Pinpoint the cell where the given text exists, returning its [x, y] midpoint coordinate. 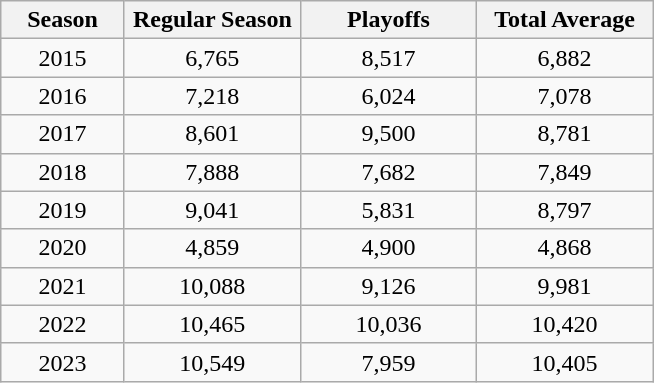
10,465 [212, 324]
7,078 [564, 96]
2022 [63, 324]
Regular Season [212, 20]
2020 [63, 248]
10,036 [388, 324]
7,218 [212, 96]
2016 [63, 96]
6,882 [564, 58]
8,781 [564, 134]
9,500 [388, 134]
4,900 [388, 248]
7,682 [388, 172]
8,517 [388, 58]
9,126 [388, 286]
9,041 [212, 210]
2019 [63, 210]
Season [63, 20]
4,859 [212, 248]
6,765 [212, 58]
8,797 [564, 210]
7,849 [564, 172]
8,601 [212, 134]
10,088 [212, 286]
2015 [63, 58]
10,420 [564, 324]
10,405 [564, 362]
Playoffs [388, 20]
10,549 [212, 362]
7,959 [388, 362]
2021 [63, 286]
Total Average [564, 20]
4,868 [564, 248]
7,888 [212, 172]
2018 [63, 172]
9,981 [564, 286]
6,024 [388, 96]
5,831 [388, 210]
2017 [63, 134]
2023 [63, 362]
